Capture the cell that displays the provided text and extract its [x, y] central coordinate. 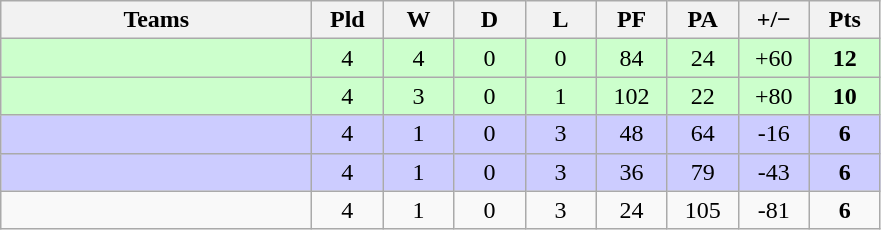
102 [632, 96]
12 [844, 58]
PF [632, 20]
+60 [774, 58]
22 [702, 96]
64 [702, 134]
D [490, 20]
Pts [844, 20]
+/− [774, 20]
48 [632, 134]
-43 [774, 172]
L [560, 20]
-16 [774, 134]
36 [632, 172]
84 [632, 58]
Teams [156, 20]
W [418, 20]
+80 [774, 96]
Pld [348, 20]
105 [702, 210]
PA [702, 20]
79 [702, 172]
-81 [774, 210]
10 [844, 96]
